From the cell containing the given text, extract its center point as [x, y] coordinate. 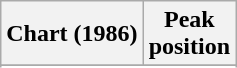
Chart (1986) [72, 34]
Peakposition [189, 34]
